Return [X, Y] of the center of cell containing provided text 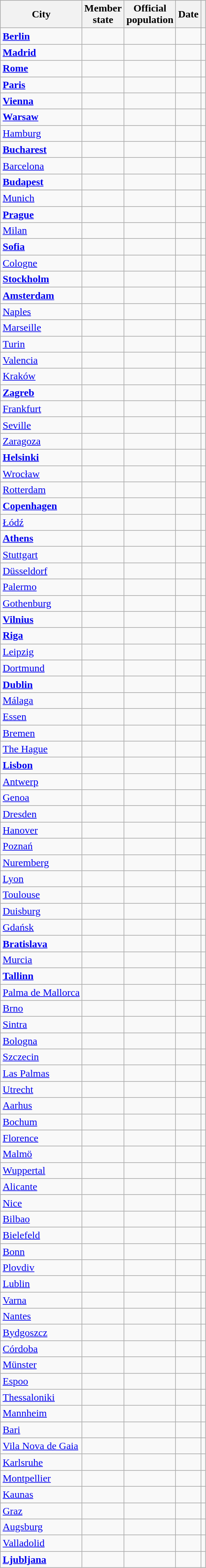
Szczecin [41, 1057]
Graz [41, 1511]
Nuremberg [41, 863]
Sintra [41, 1025]
Tallinn [41, 976]
Bilbao [41, 1219]
Dortmund [41, 668]
Warsaw [41, 117]
Amsterdam [41, 295]
Dresden [41, 814]
Thessaloniki [41, 1397]
Zaragoza [41, 441]
Officialpopulation [150, 14]
Stuttgart [41, 555]
Paris [41, 85]
Stockholm [41, 279]
Leipzig [41, 652]
Malmö [41, 1154]
Aarhus [41, 1106]
Bari [41, 1430]
Turin [41, 344]
Bochum [41, 1122]
Florence [41, 1138]
Bonn [41, 1251]
Memberstate [103, 14]
Poznań [41, 846]
Naples [41, 312]
Vienna [41, 101]
Espoo [41, 1381]
Augsburg [41, 1527]
Essen [41, 717]
Vila Nova de Gaia [41, 1446]
Düsseldorf [41, 571]
Nantes [41, 1316]
Prague [41, 214]
Bremen [41, 733]
Palma de Mallorca [41, 992]
Łódź [41, 522]
Barcelona [41, 166]
Milan [41, 231]
Utrecht [41, 1089]
Seville [41, 425]
Bydgoszcz [41, 1333]
Berlin [41, 36]
Lublin [41, 1284]
Valladolid [41, 1543]
Nice [41, 1203]
Rotterdam [41, 490]
Vilnius [41, 619]
Murcia [41, 960]
Bologna [41, 1041]
Madrid [41, 52]
Hamburg [41, 133]
Las Palmas [41, 1073]
Brno [41, 1009]
Zagreb [41, 393]
Varna [41, 1300]
Palermo [41, 587]
Budapest [41, 182]
Riga [41, 636]
Genoa [41, 798]
Wuppertal [41, 1170]
Plovdiv [41, 1268]
Antwerp [41, 782]
Rome [41, 69]
Sofia [41, 247]
Duisburg [41, 911]
Gdańsk [41, 927]
Wrocław [41, 474]
Münster [41, 1365]
Date [189, 14]
Dublin [41, 684]
Toulouse [41, 895]
Mannheim [41, 1413]
City [41, 14]
Kraków [41, 376]
Lisbon [41, 765]
Gothenburg [41, 603]
Karlsruhe [41, 1462]
Marseille [41, 328]
The Hague [41, 749]
Bielefeld [41, 1235]
Frankfurt [41, 409]
Bucharest [41, 149]
Valencia [41, 360]
Cologne [41, 263]
Málaga [41, 700]
Copenhagen [41, 506]
Alicante [41, 1187]
Montpellier [41, 1478]
Ljubljana [41, 1559]
Athens [41, 539]
Hanover [41, 830]
Helsinki [41, 457]
Munich [41, 198]
Kaunas [41, 1494]
Córdoba [41, 1349]
Bratislava [41, 943]
Lyon [41, 879]
